Determine the [x, y] coordinate at the center of the cell enclosing the given text.  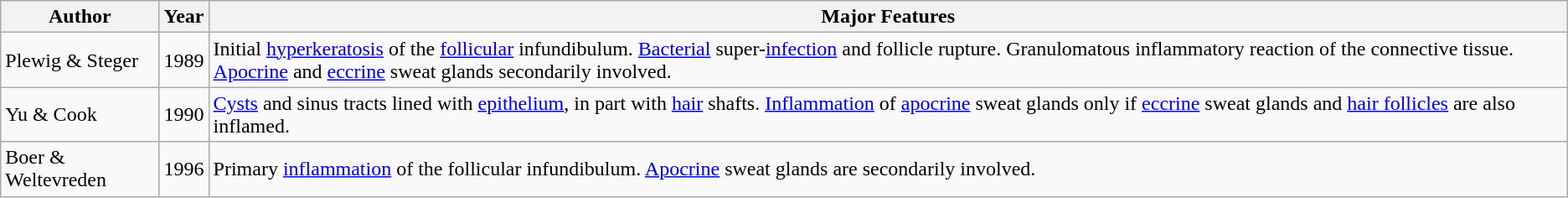
Primary inflammation of the follicular infundibulum. Apocrine sweat glands are secondarily involved. [888, 169]
1989 [184, 60]
1996 [184, 169]
Yu & Cook [80, 114]
Year [184, 17]
Major Features [888, 17]
Boer & Weltevreden [80, 169]
Author [80, 17]
1990 [184, 114]
Plewig & Steger [80, 60]
